Find where the given text appears and provide that cell's center as (X, Y) coordinate. 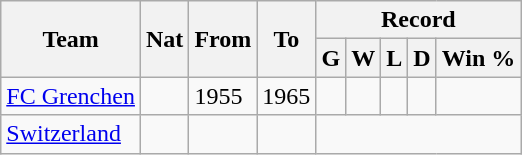
Record (418, 20)
Nat (164, 39)
G (331, 58)
From (223, 39)
L (394, 58)
Team (71, 39)
W (364, 58)
FC Grenchen (71, 96)
Win % (478, 58)
1965 (286, 96)
1955 (223, 96)
To (286, 39)
Switzerland (71, 134)
D (422, 58)
